Identify which cell holds the provided text, then report its (X, Y) central coordinate. 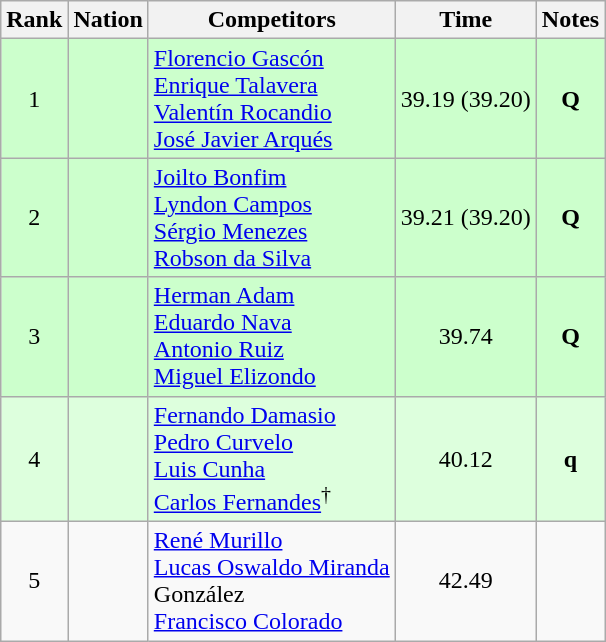
5 (34, 582)
Joilto BonfimLyndon CamposSérgio MenezesRobson da Silva (272, 218)
Florencio GascónEnrique TalaveraValentín RocandioJosé Javier Arqués (272, 98)
Herman AdamEduardo NavaAntonio RuizMiguel Elizondo (272, 336)
39.19 (39.20) (466, 98)
Notes (570, 20)
39.21 (39.20) (466, 218)
4 (34, 459)
40.12 (466, 459)
Fernando DamasioPedro CurveloLuis CunhaCarlos Fernandes† (272, 459)
2 (34, 218)
39.74 (466, 336)
Nation (108, 20)
Rank (34, 20)
3 (34, 336)
Time (466, 20)
42.49 (466, 582)
q (570, 459)
1 (34, 98)
René MurilloLucas Oswaldo MirandaGonzálezFrancisco Colorado (272, 582)
Competitors (272, 20)
